Scan for the cell matching the given text and deliver its (x, y) coordinate at center. 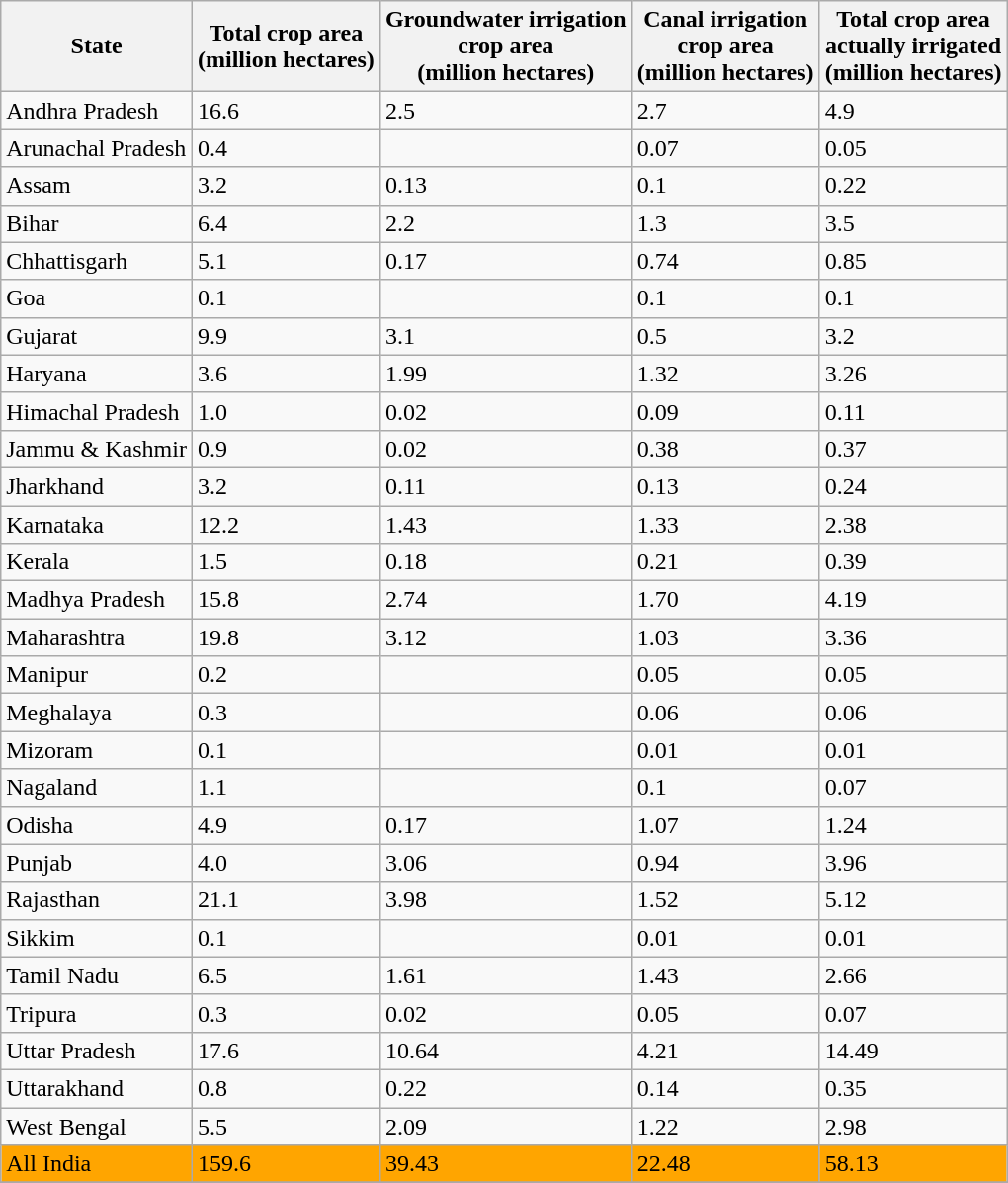
9.9 (286, 336)
12.2 (286, 525)
1.24 (913, 825)
Chhattisgarh (97, 261)
Jharkhand (97, 486)
Punjab (97, 863)
Madhya Pradesh (97, 600)
Odisha (97, 825)
0.5 (725, 336)
21.1 (286, 900)
3.96 (913, 863)
Assam (97, 186)
Himachal Pradesh (97, 411)
2.09 (506, 1126)
19.8 (286, 637)
1.5 (286, 562)
3.36 (913, 637)
3.06 (506, 863)
All India (97, 1164)
0.38 (725, 449)
2.2 (506, 223)
1.03 (725, 637)
2.7 (725, 111)
Karnataka (97, 525)
Tamil Nadu (97, 975)
Canal irrigation crop area (million hectares) (725, 46)
Nagaland (97, 788)
0.4 (286, 148)
6.5 (286, 975)
Bihar (97, 223)
1.1 (286, 788)
Haryana (97, 374)
Total crop areaactually irrigated (million hectares) (913, 46)
1.0 (286, 411)
Meghalaya (97, 713)
2.74 (506, 600)
Uttar Pradesh (97, 1051)
0.14 (725, 1088)
5.12 (913, 900)
3.26 (913, 374)
3.98 (506, 900)
1.3 (725, 223)
0.21 (725, 562)
0.18 (506, 562)
1.22 (725, 1126)
2.5 (506, 111)
Mizoram (97, 750)
1.33 (725, 525)
4.21 (725, 1051)
2.38 (913, 525)
0.35 (913, 1088)
16.6 (286, 111)
5.1 (286, 261)
10.64 (506, 1051)
Kerala (97, 562)
5.5 (286, 1126)
Arunachal Pradesh (97, 148)
0.94 (725, 863)
Sikkim (97, 938)
Groundwater irrigationcrop area(million hectares) (506, 46)
0.8 (286, 1088)
Tripura (97, 1013)
Jammu & Kashmir (97, 449)
1.99 (506, 374)
0.24 (913, 486)
6.4 (286, 223)
2.66 (913, 975)
Uttarakhand (97, 1088)
4.19 (913, 600)
14.49 (913, 1051)
17.6 (286, 1051)
West Bengal (97, 1126)
39.43 (506, 1164)
1.70 (725, 600)
0.85 (913, 261)
1.32 (725, 374)
Maharashtra (97, 637)
159.6 (286, 1164)
1.61 (506, 975)
3.1 (506, 336)
0.9 (286, 449)
15.8 (286, 600)
3.12 (506, 637)
Rajasthan (97, 900)
Goa (97, 298)
1.52 (725, 900)
3.5 (913, 223)
Total crop area (million hectares) (286, 46)
State (97, 46)
0.09 (725, 411)
Manipur (97, 675)
0.2 (286, 675)
58.13 (913, 1164)
Gujarat (97, 336)
3.6 (286, 374)
2.98 (913, 1126)
4.0 (286, 863)
1.07 (725, 825)
Andhra Pradesh (97, 111)
22.48 (725, 1164)
0.74 (725, 261)
0.37 (913, 449)
0.39 (913, 562)
